Detect which cell encompasses the target text, then output its (x, y) center coordinate. 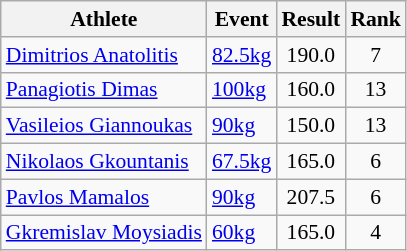
Vasileios Giannoukas (104, 126)
Panagiotis Dimas (104, 90)
Rank (376, 19)
150.0 (310, 126)
Dimitrios Anatolitis (104, 55)
100kg (242, 90)
60kg (242, 233)
Pavlos Mamalos (104, 197)
Athlete (104, 19)
Gkremislav Moysiadis (104, 233)
Nikolaos Gkountanis (104, 162)
7 (376, 55)
160.0 (310, 90)
82.5kg (242, 55)
207.5 (310, 197)
4 (376, 233)
Event (242, 19)
Result (310, 19)
67.5kg (242, 162)
190.0 (310, 55)
